For the text-containing cell, return its midpoint in [X, Y] coordinate format. 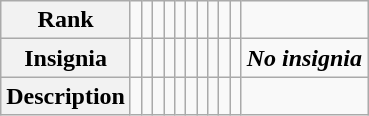
Description [66, 96]
Insignia [66, 58]
No insignia [304, 58]
Rank [66, 20]
